Find where the given text appears and provide that cell's center as (X, Y) coordinate. 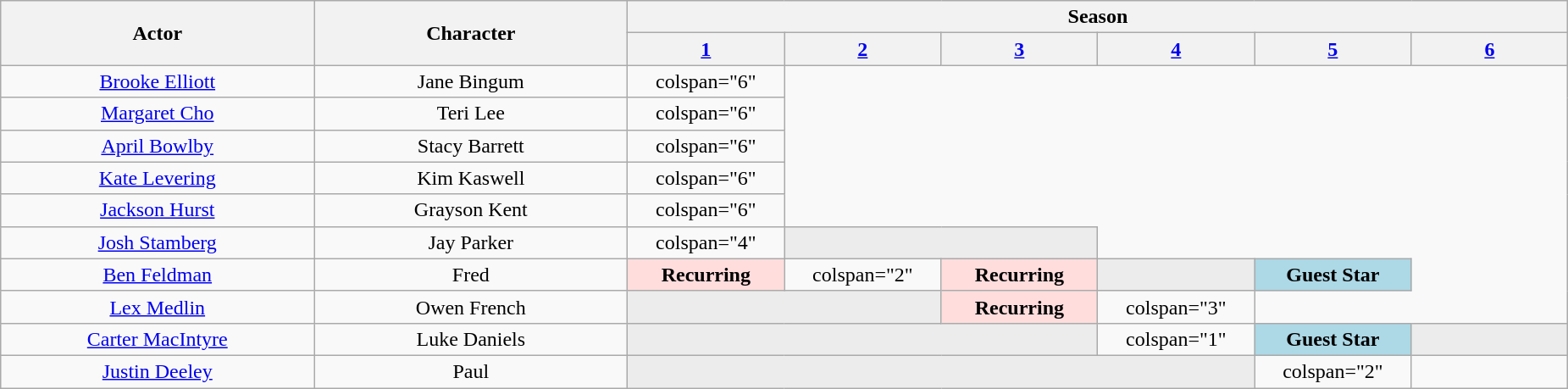
colspan="4" (706, 242)
Carter MacIntyre (158, 339)
colspan="3" (1176, 307)
4 (1176, 49)
April Bowlby (158, 146)
5 (1333, 49)
Stacy Barrett (471, 146)
Luke Daniels (471, 339)
Actor (158, 33)
Kate Levering (158, 178)
Paul (471, 371)
Jane Bingum (471, 81)
Character (471, 33)
Jay Parker (471, 242)
Season (1098, 17)
1 (706, 49)
colspan="1" (1176, 339)
Jackson Hurst (158, 210)
Kim Kaswell (471, 178)
Lex Medlin (158, 307)
Brooke Elliott (158, 81)
6 (1489, 49)
Teri Lee (471, 114)
2 (862, 49)
Justin Deeley (158, 371)
3 (1020, 49)
Grayson Kent (471, 210)
Owen French (471, 307)
Josh Stamberg (158, 242)
Ben Feldman (158, 275)
Fred (471, 275)
Margaret Cho (158, 114)
